Identify which cell holds the provided text, then report its (x, y) central coordinate. 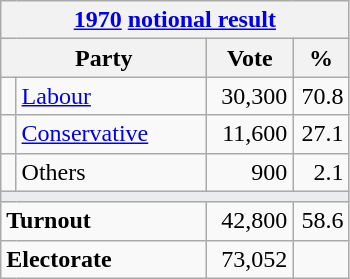
Vote (250, 58)
Party (104, 58)
Turnout (104, 221)
Others (112, 172)
Labour (112, 96)
2.1 (321, 172)
% (321, 58)
30,300 (250, 96)
27.1 (321, 134)
42,800 (250, 221)
900 (250, 172)
11,600 (250, 134)
Conservative (112, 134)
58.6 (321, 221)
73,052 (250, 259)
1970 notional result (175, 20)
Electorate (104, 259)
70.8 (321, 96)
